Search for the cell housing the specified text and yield its [x, y] center coordinate. 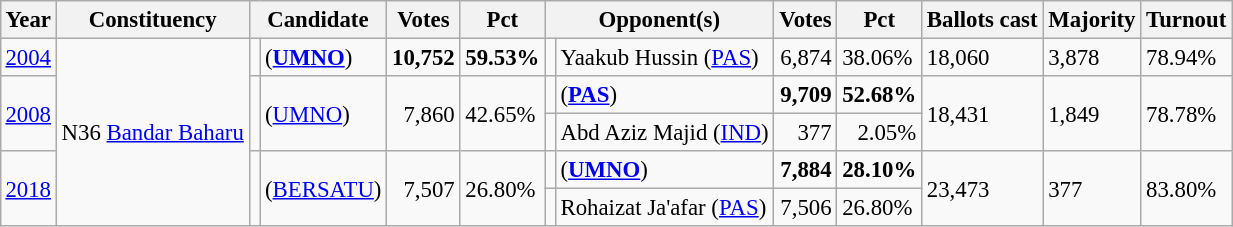
2018 [28, 188]
Majority [1092, 20]
2008 [28, 114]
7,884 [806, 170]
Turnout [1186, 20]
3,878 [1092, 57]
Candidate [318, 20]
1,849 [1092, 114]
Rohaizat Ja'afar (PAS) [664, 208]
Abd Aziz Majid (IND) [664, 133]
Constituency [152, 20]
2.05% [880, 133]
7,507 [424, 188]
52.68% [880, 95]
Year [28, 20]
N36 Bandar Baharu [152, 132]
18,060 [982, 57]
Opponent(s) [660, 20]
9,709 [806, 95]
10,752 [424, 57]
38.06% [880, 57]
18,431 [982, 114]
59.53% [502, 57]
78.94% [1186, 57]
83.80% [1186, 188]
42.65% [502, 114]
6,874 [806, 57]
(PAS) [664, 95]
7,860 [424, 114]
Ballots cast [982, 20]
2004 [28, 57]
(BERSATU) [324, 188]
78.78% [1186, 114]
7,506 [806, 208]
28.10% [880, 170]
23,473 [982, 188]
Yaakub Hussin (PAS) [664, 57]
